Find where the given text appears and provide that cell's center as [X, Y] coordinate. 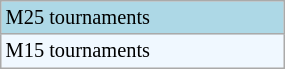
M15 tournaments [142, 51]
M25 tournaments [142, 17]
